Find where the given text appears and provide that cell's center as (X, Y) coordinate. 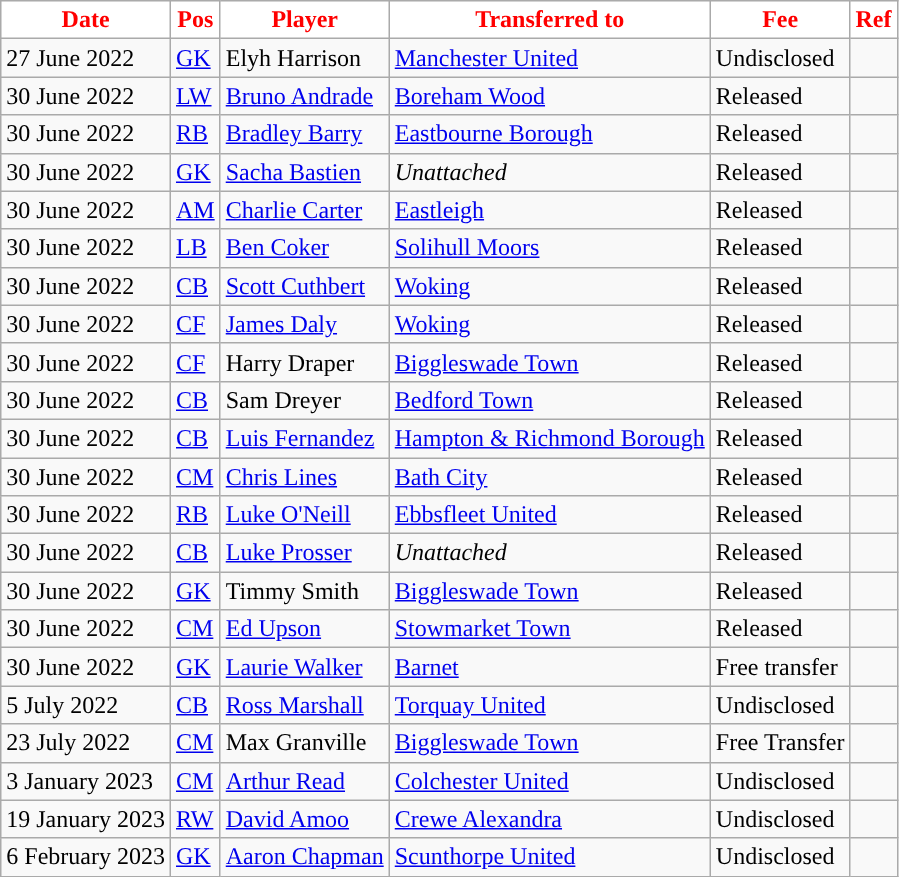
RW (195, 819)
Sam Dreyer (304, 400)
Boreham Wood (550, 96)
3 January 2023 (86, 781)
Harry Draper (304, 362)
James Daly (304, 324)
Ross Marshall (304, 705)
Ed Upson (304, 629)
Scunthorpe United (550, 857)
Stowmarket Town (550, 629)
Player (304, 20)
Crewe Alexandra (550, 819)
Bath City (550, 477)
Charlie Carter (304, 210)
Free transfer (780, 667)
Luis Fernandez (304, 438)
Free Transfer (780, 743)
David Amoo (304, 819)
Transferred to (550, 20)
Luke O'Neill (304, 515)
Max Granville (304, 743)
23 July 2022 (86, 743)
Arthur Read (304, 781)
LB (195, 248)
Scott Cuthbert (304, 286)
Ebbsfleet United (550, 515)
Colchester United (550, 781)
LW (195, 96)
Elyh Harrison (304, 58)
Solihull Moors (550, 248)
Chris Lines (304, 477)
Bedford Town (550, 400)
Date (86, 20)
Torquay United (550, 705)
Ben Coker (304, 248)
Fee (780, 20)
Laurie Walker (304, 667)
Luke Prosser (304, 553)
Bradley Barry (304, 134)
Sacha Bastien (304, 172)
Barnet (550, 667)
Manchester United (550, 58)
19 January 2023 (86, 819)
6 February 2023 (86, 857)
Hampton & Richmond Borough (550, 438)
Timmy Smith (304, 591)
AM (195, 210)
Aaron Chapman (304, 857)
Eastleigh (550, 210)
Ref (874, 20)
27 June 2022 (86, 58)
Eastbourne Borough (550, 134)
Pos (195, 20)
5 July 2022 (86, 705)
Bruno Andrade (304, 96)
